Scan for the cell matching the given text and deliver its [x, y] coordinate at center. 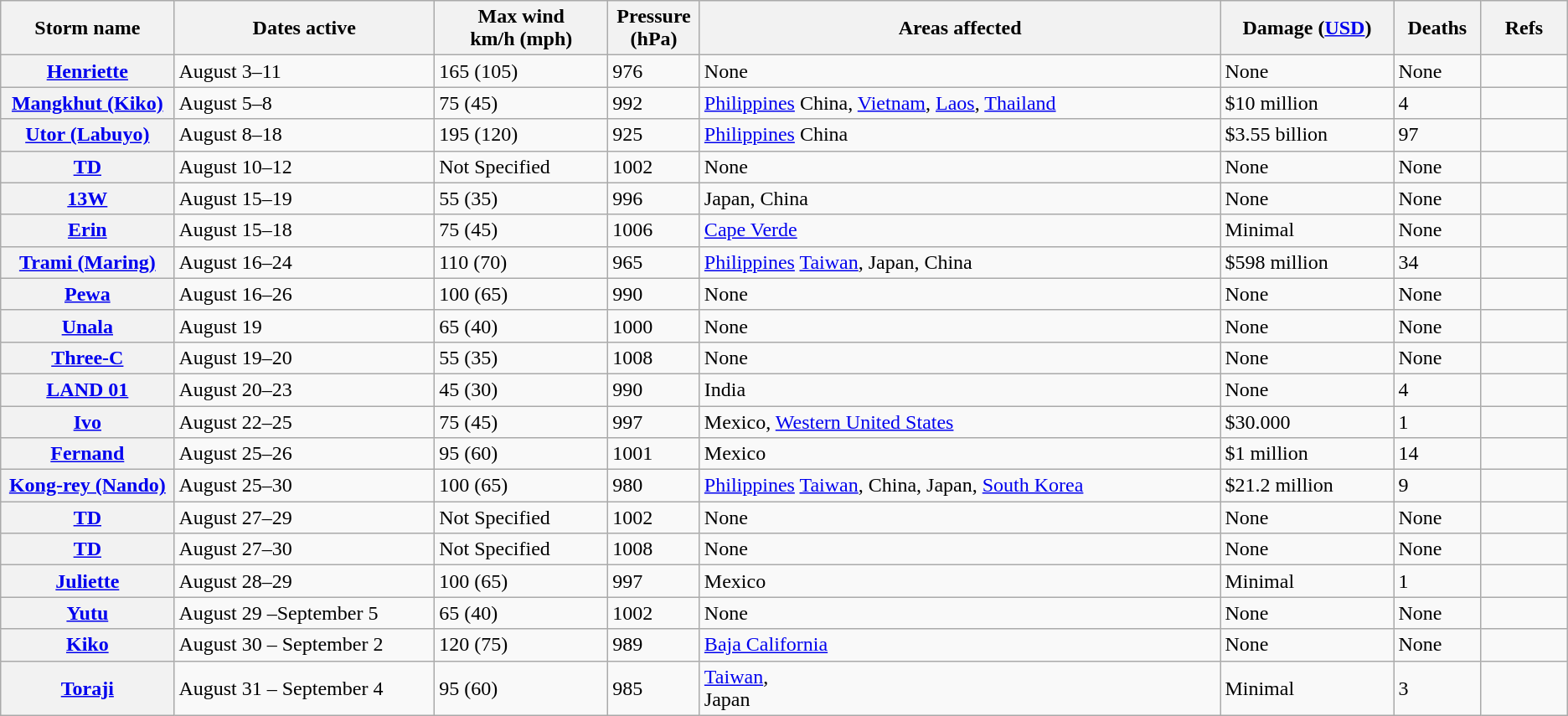
Unala [87, 326]
3 [1437, 688]
Dates active [305, 28]
August 22–25 [305, 421]
925 [654, 135]
Fernand [87, 454]
August 8–18 [305, 135]
1001 [654, 454]
August 20–23 [305, 389]
Pressure(hPa) [654, 28]
97 [1437, 135]
1000 [654, 326]
165 (105) [521, 71]
August 31 – September 4 [305, 688]
976 [654, 71]
August 30 – September 2 [305, 645]
Kiko [87, 645]
LAND 01 [87, 389]
August 10–12 [305, 167]
Philippines China [960, 135]
980 [654, 486]
9 [1437, 486]
Taiwan,Japan [960, 688]
August 15–18 [305, 230]
Ivo [87, 421]
985 [654, 688]
Mangkhut (Kiko) [87, 103]
August 25–30 [305, 486]
195 (120) [521, 135]
13W [87, 198]
14 [1437, 454]
India [960, 389]
Pewa [87, 294]
$598 million [1307, 262]
Philippines Taiwan, Japan, China [960, 262]
$21.2 million [1307, 486]
Refs [1524, 28]
August 15–19 [305, 198]
Juliette [87, 581]
Utor (Labuyo) [87, 135]
Mexico, Western United States [960, 421]
Deaths [1437, 28]
Japan, China [960, 198]
989 [654, 645]
$1 million [1307, 454]
August 29 –September 5 [305, 613]
34 [1437, 262]
August 28–29 [305, 581]
August 25–26 [305, 454]
120 (75) [521, 645]
$10 million [1307, 103]
August 19 [305, 326]
August 16–24 [305, 262]
965 [654, 262]
Trami (Maring) [87, 262]
Kong-rey (Nando) [87, 486]
Philippines Taiwan, China, Japan, South Korea [960, 486]
45 (30) [521, 389]
Erin [87, 230]
992 [654, 103]
Yutu [87, 613]
$3.55 billion [1307, 135]
$30.000 [1307, 421]
Henriette [87, 71]
Three-C [87, 358]
August 5–8 [305, 103]
Cape Verde [960, 230]
Storm name [87, 28]
996 [654, 198]
Max windkm/h (mph) [521, 28]
Baja California [960, 645]
August 19–20 [305, 358]
August 16–26 [305, 294]
Toraji [87, 688]
Philippines China, Vietnam, Laos, Thailand [960, 103]
August 27–29 [305, 518]
110 (70) [521, 262]
August 3–11 [305, 71]
August 27–30 [305, 549]
Damage (USD) [1307, 28]
1006 [654, 230]
Areas affected [960, 28]
